Provide the (X, Y) coordinate of the cell's center where the given text is located.  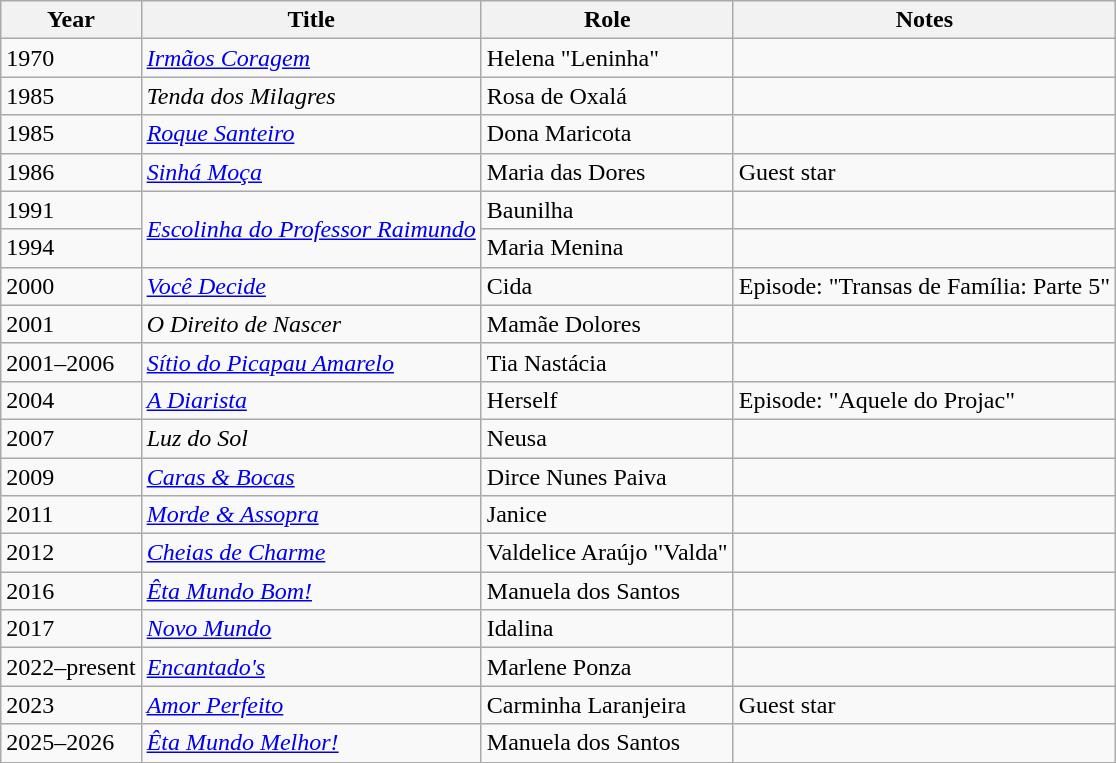
2009 (71, 477)
Helena "Leninha" (607, 58)
1970 (71, 58)
2004 (71, 400)
2007 (71, 438)
Cida (607, 286)
Cheias de Charme (311, 553)
Dona Maricota (607, 134)
Rosa de Oxalá (607, 96)
Êta Mundo Bom! (311, 591)
Episode: "Transas de Família: Parte 5" (924, 286)
Morde & Assopra (311, 515)
Maria Menina (607, 248)
Carminha Laranjeira (607, 705)
Janice (607, 515)
Role (607, 20)
Year (71, 20)
Novo Mundo (311, 629)
Êta Mundo Melhor! (311, 743)
2023 (71, 705)
Dirce Nunes Paiva (607, 477)
2022–present (71, 667)
1986 (71, 172)
2017 (71, 629)
Encantado's (311, 667)
2025–2026 (71, 743)
Tenda dos Milagres (311, 96)
Roque Santeiro (311, 134)
Escolinha do Professor Raimundo (311, 229)
Valdelice Araújo "Valda" (607, 553)
Neusa (607, 438)
2016 (71, 591)
Luz do Sol (311, 438)
Caras & Bocas (311, 477)
2011 (71, 515)
Sinhá Moça (311, 172)
Sítio do Picapau Amarelo (311, 362)
2001–2006 (71, 362)
Você Decide (311, 286)
Tia Nastácia (607, 362)
A Diarista (311, 400)
Herself (607, 400)
2000 (71, 286)
Mamãe Dolores (607, 324)
Maria das Dores (607, 172)
Irmãos Coragem (311, 58)
Episode: "Aquele do Projac" (924, 400)
1994 (71, 248)
Title (311, 20)
Notes (924, 20)
Baunilha (607, 210)
2012 (71, 553)
Amor Perfeito (311, 705)
Idalina (607, 629)
2001 (71, 324)
Marlene Ponza (607, 667)
O Direito de Nascer (311, 324)
1991 (71, 210)
